Locate the cell with the specified text and output its [X, Y] center coordinate. 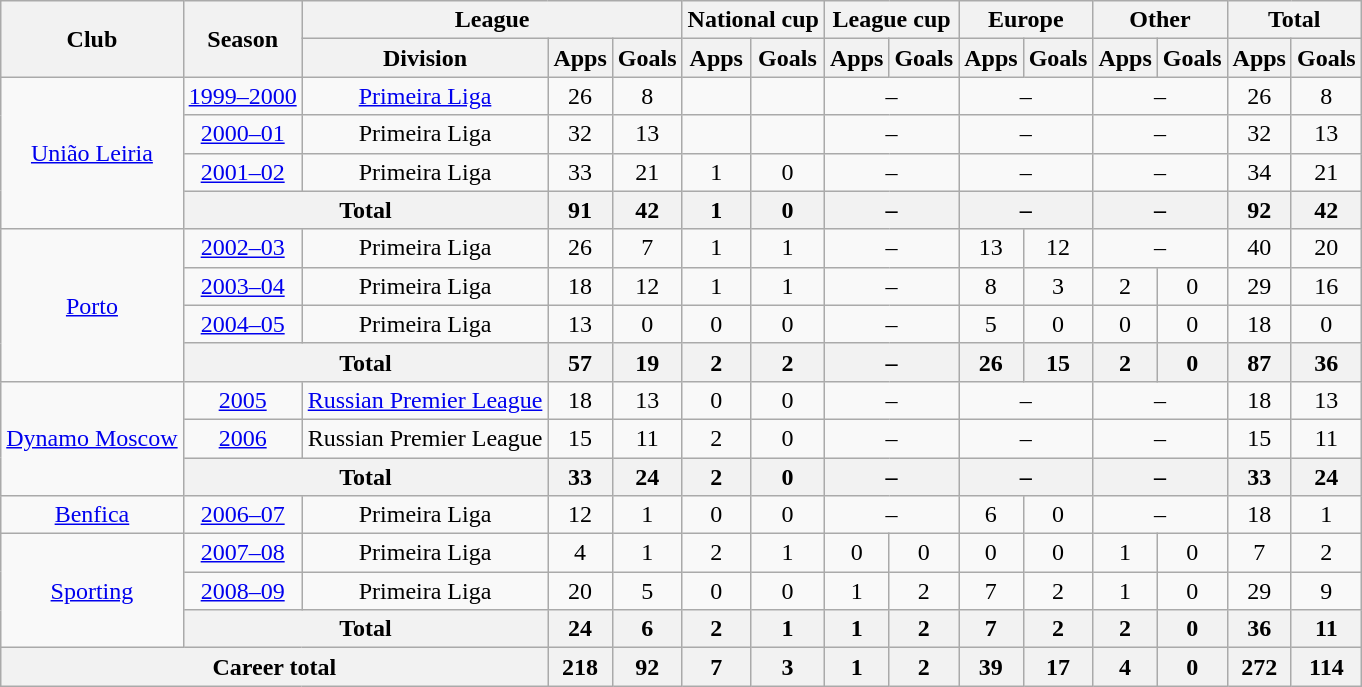
2004–05 [242, 324]
2005 [242, 400]
34 [1259, 172]
Dynamo Moscow [92, 438]
2002–03 [242, 248]
Season [242, 39]
272 [1259, 667]
Career total [274, 667]
Sporting [92, 591]
2000–01 [242, 134]
2003–04 [242, 286]
Europe [1026, 20]
40 [1259, 248]
17 [1058, 667]
114 [1326, 667]
Club [92, 39]
19 [647, 362]
57 [580, 362]
League cup [891, 20]
2006–07 [242, 515]
9 [1326, 591]
2001–02 [242, 172]
Other [1160, 20]
2006 [242, 438]
União Leiria [92, 153]
Division [425, 58]
87 [1259, 362]
2008–09 [242, 591]
National cup [753, 20]
1999–2000 [242, 96]
League [492, 20]
Porto [92, 305]
Benfica [92, 515]
2007–08 [242, 553]
39 [991, 667]
218 [580, 667]
16 [1326, 286]
91 [580, 210]
